Find where the given text appears and provide that cell's center as [X, Y] coordinate. 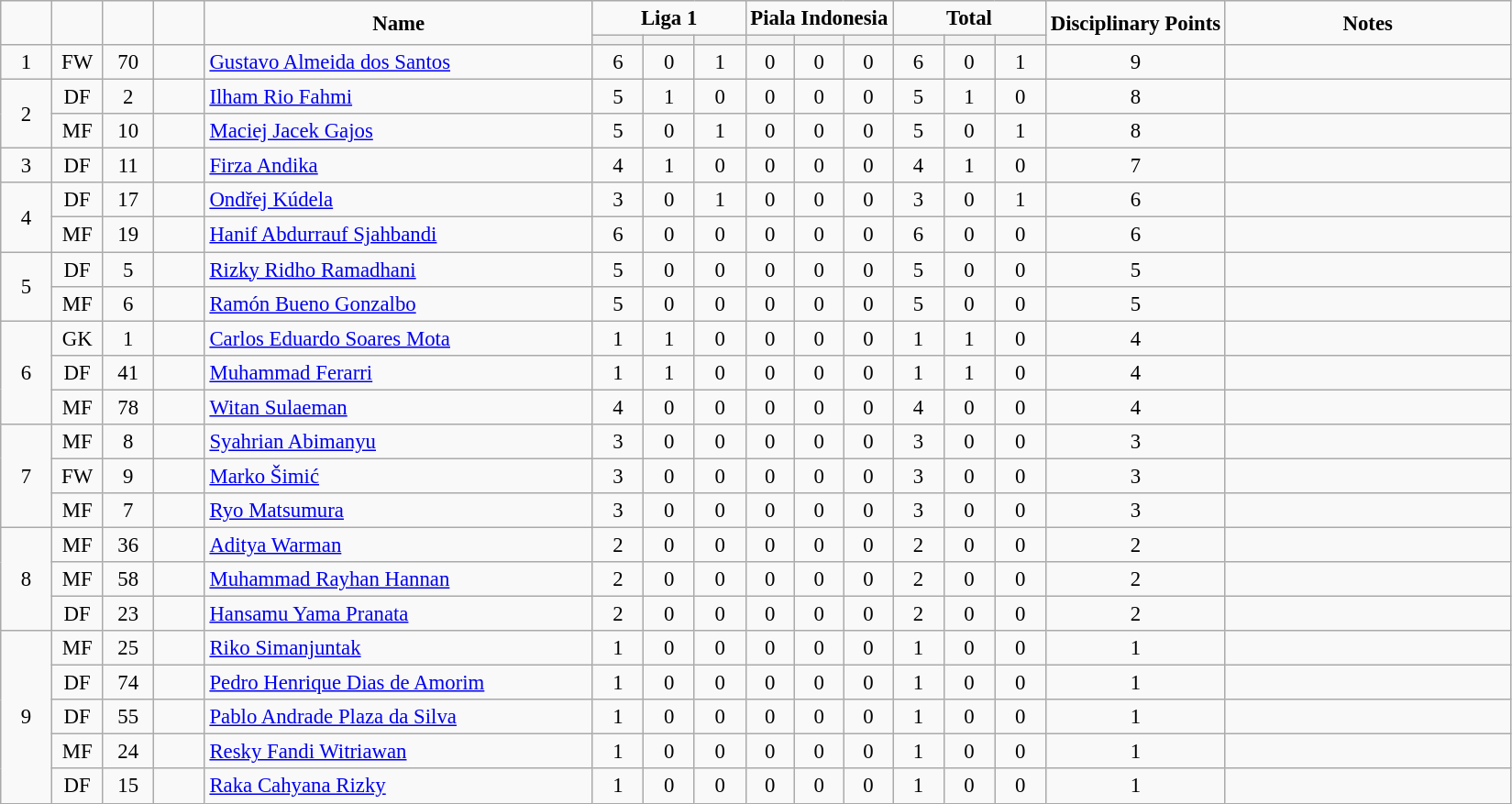
25 [128, 648]
58 [128, 579]
Ilham Rio Fahmi [398, 97]
Muhammad Rayhan Hannan [398, 579]
Hanif Abdurrauf Sjahbandi [398, 235]
Carlos Eduardo Soares Mota [398, 338]
Total [970, 18]
17 [128, 201]
Hansamu Yama Pranata [398, 614]
Pedro Henrique Dias de Amorim [398, 683]
Ondřej Kúdela [398, 201]
Raka Cahyana Rizky [398, 787]
36 [128, 545]
Gustavo Almeida dos Santos [398, 62]
Liga 1 [669, 18]
Piala Indonesia [820, 18]
Muhammad Ferarri [398, 372]
GK [77, 338]
74 [128, 683]
41 [128, 372]
Firza Andika [398, 166]
23 [128, 614]
Marko Šimić [398, 476]
Ramón Bueno Gonzalbo [398, 303]
Rizky Ridho Ramadhani [398, 270]
Pablo Andrade Plaza da Silva [398, 717]
Name [398, 23]
15 [128, 787]
10 [128, 131]
Notes [1368, 23]
Disciplinary Points [1135, 23]
Syahrian Abimanyu [398, 442]
11 [128, 166]
Resky Fandi Witriawan [398, 752]
70 [128, 62]
Riko Simanjuntak [398, 648]
Maciej Jacek Gajos [398, 131]
Witan Sulaeman [398, 407]
Aditya Warman [398, 545]
Ryo Matsumura [398, 511]
78 [128, 407]
19 [128, 235]
24 [128, 752]
55 [128, 717]
